Locate the cell with the specified text and output its (x, y) center coordinate. 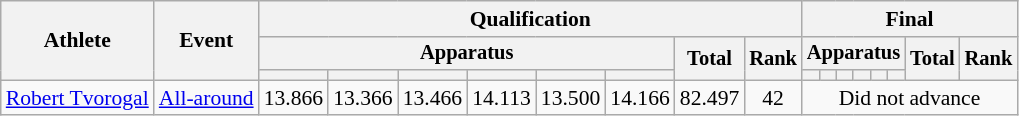
82.497 (710, 98)
13.466 (432, 98)
Qualification (530, 19)
Did not advance (910, 98)
42 (773, 98)
14.113 (502, 98)
13.366 (362, 98)
All-around (206, 98)
Robert Tvorogal (78, 98)
13.500 (570, 98)
Event (206, 40)
Athlete (78, 40)
13.866 (294, 98)
14.166 (640, 98)
Final (910, 19)
